Return [X, Y] of the center of cell containing provided text 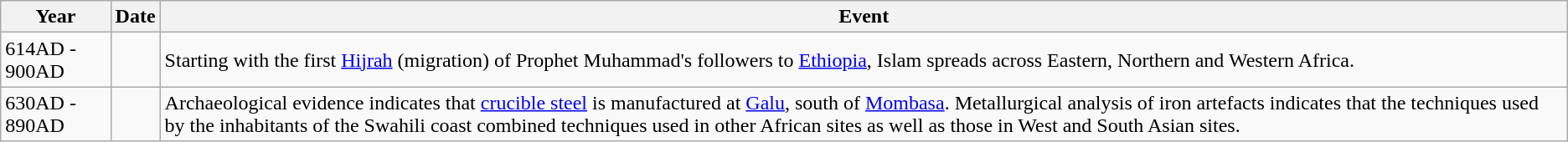
Starting with the first Hijrah (migration) of Prophet Muhammad's followers to Ethiopia, Islam spreads across Eastern, Northern and Western Africa. [864, 60]
Event [864, 17]
Year [55, 17]
614AD - 900AD [55, 60]
Date [136, 17]
630AD - 890AD [55, 114]
